For the text-containing cell, return its midpoint in [x, y] coordinate format. 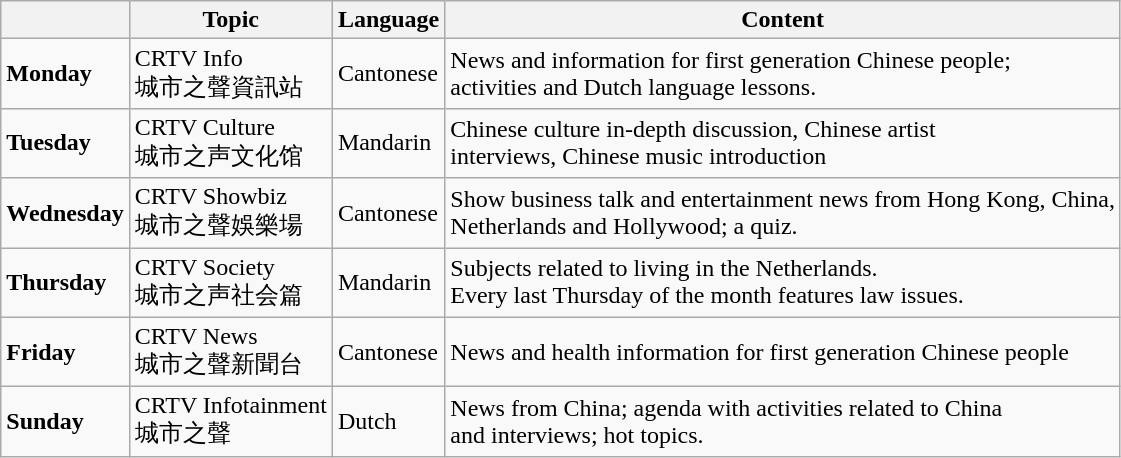
Thursday [65, 283]
CRTV Society城市之声社会篇 [230, 283]
Topic [230, 20]
Tuesday [65, 143]
CRTV Showbiz城市之聲娛樂場 [230, 213]
Sunday [65, 422]
Subjects related to living in the Netherlands.Every last Thursday of the month features law issues. [783, 283]
News from China; agenda with activities related to Chinaand interviews; hot topics. [783, 422]
News and information for first generation Chinese people;activities and Dutch language lessons. [783, 74]
CRTV Info城市之聲資訊站 [230, 74]
News and health information for first generation Chinese people [783, 352]
CRTV Infotainment城市之聲 [230, 422]
CRTV News城市之聲新聞台 [230, 352]
Language [388, 20]
CRTV Culture城市之声文化馆 [230, 143]
Content [783, 20]
Dutch [388, 422]
Chinese culture in-depth discussion, Chinese artistinterviews, Chinese music introduction [783, 143]
Friday [65, 352]
Monday [65, 74]
Wednesday [65, 213]
Show business talk and entertainment news from Hong Kong, China,Netherlands and Hollywood; a quiz. [783, 213]
